Determine the (x, y) coordinate at the center of the cell enclosing the given text.  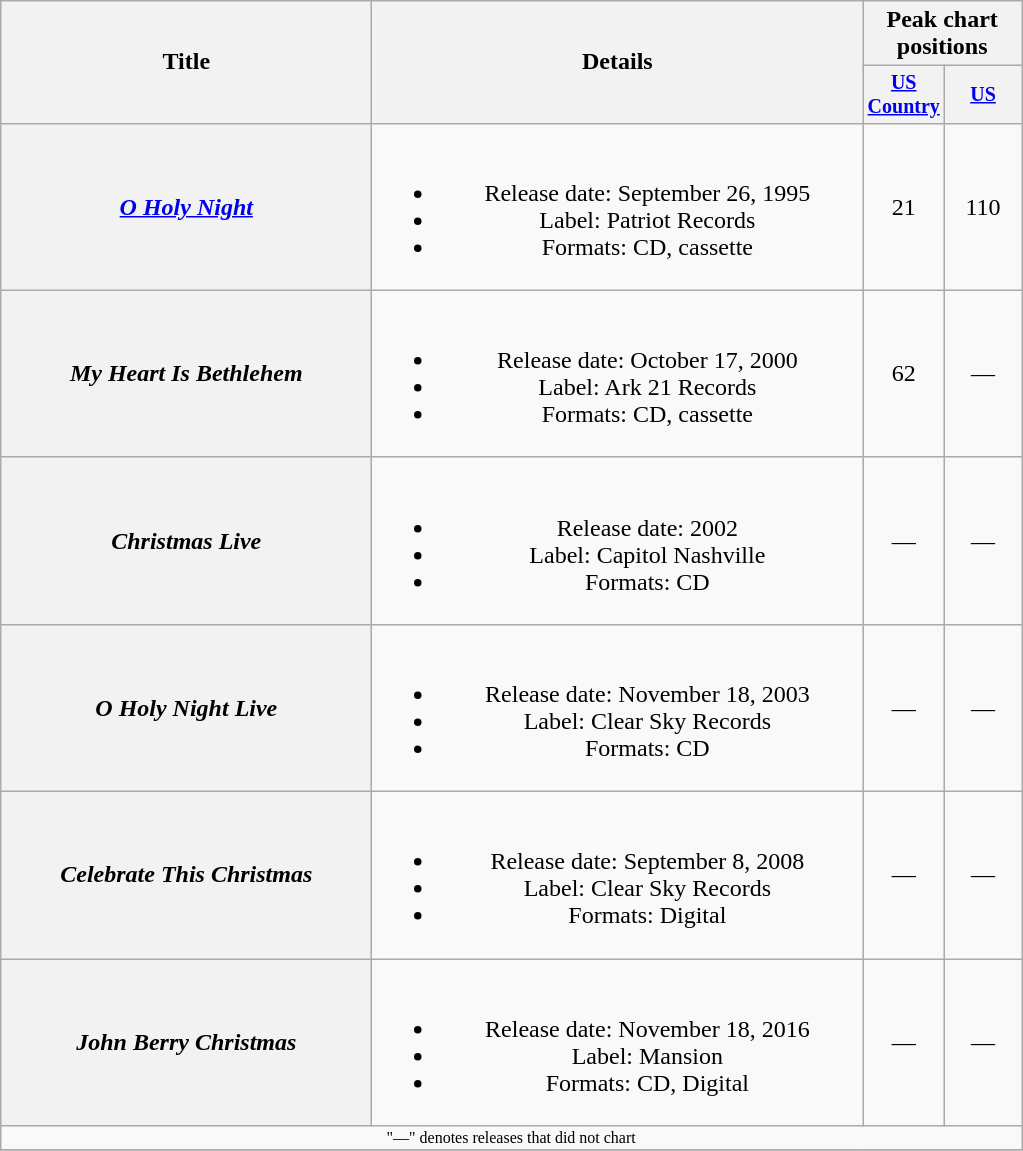
John Berry Christmas (186, 1042)
Christmas Live (186, 540)
US (984, 94)
Release date: November 18, 2016Label: MansionFormats: CD, Digital (618, 1042)
O Holy Night Live (186, 708)
"—" denotes releases that did not chart (512, 1138)
My Heart Is Bethlehem (186, 374)
110 (984, 206)
Title (186, 62)
Release date: September 8, 2008Label: Clear Sky RecordsFormats: Digital (618, 876)
Details (618, 62)
Release date: November 18, 2003Label: Clear Sky RecordsFormats: CD (618, 708)
Peak chartpositions (942, 34)
Release date: September 26, 1995Label: Patriot RecordsFormats: CD, cassette (618, 206)
62 (904, 374)
Celebrate This Christmas (186, 876)
Release date: October 17, 2000Label: Ark 21 RecordsFormats: CD, cassette (618, 374)
US Country (904, 94)
21 (904, 206)
Release date: 2002Label: Capitol NashvilleFormats: CD (618, 540)
O Holy Night (186, 206)
